Pinpoint the cell where the given text exists, returning its (X, Y) midpoint coordinate. 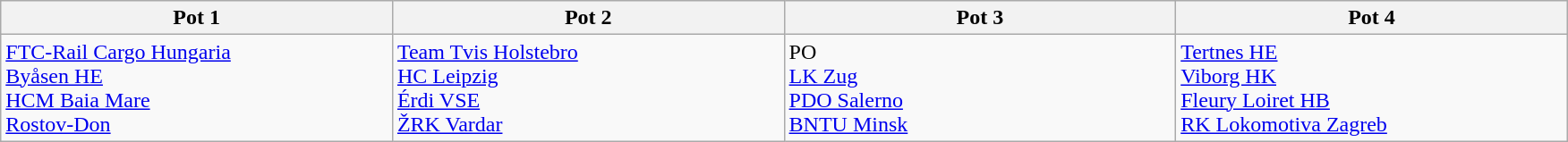
Pot 4 (1372, 18)
Pot 3 (980, 18)
Team Tvis Holstebro HC Leipzig Érdi VSE ŽRK Vardar (588, 88)
PO LK Zug PDO Salerno BNTU Minsk (980, 88)
Tertnes HE Viborg HK Fleury Loiret HB RK Lokomotiva Zagreb (1372, 88)
Pot 2 (588, 18)
Pot 1 (197, 18)
FTC-Rail Cargo Hungaria Byåsen HE HCM Baia Mare Rostov-Don (197, 88)
